Provide the [x, y] coordinate of the cell's center where the given text is located.  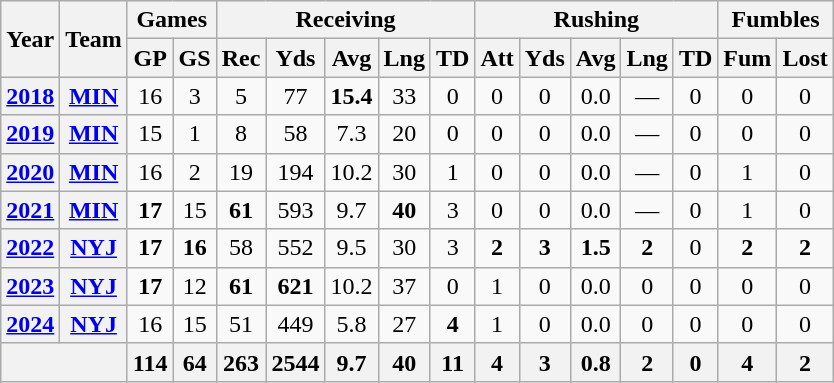
Rec [241, 58]
51 [241, 324]
593 [296, 210]
Att [497, 58]
27 [404, 324]
12 [194, 286]
GS [194, 58]
2020 [30, 172]
GP [150, 58]
2024 [30, 324]
Year [30, 39]
15.4 [352, 96]
11 [452, 362]
Lost [805, 58]
0.8 [596, 362]
263 [241, 362]
9.5 [352, 248]
2544 [296, 362]
194 [296, 172]
Games [172, 20]
5.8 [352, 324]
114 [150, 362]
8 [241, 134]
2018 [30, 96]
77 [296, 96]
2023 [30, 286]
449 [296, 324]
552 [296, 248]
5 [241, 96]
Fumbles [776, 20]
Team [94, 39]
Receiving [346, 20]
37 [404, 286]
7.3 [352, 134]
19 [241, 172]
33 [404, 96]
1.5 [596, 248]
20 [404, 134]
Fum [748, 58]
2021 [30, 210]
2019 [30, 134]
621 [296, 286]
2022 [30, 248]
Rushing [596, 20]
64 [194, 362]
